Scan for the cell matching the given text and deliver its (X, Y) coordinate at center. 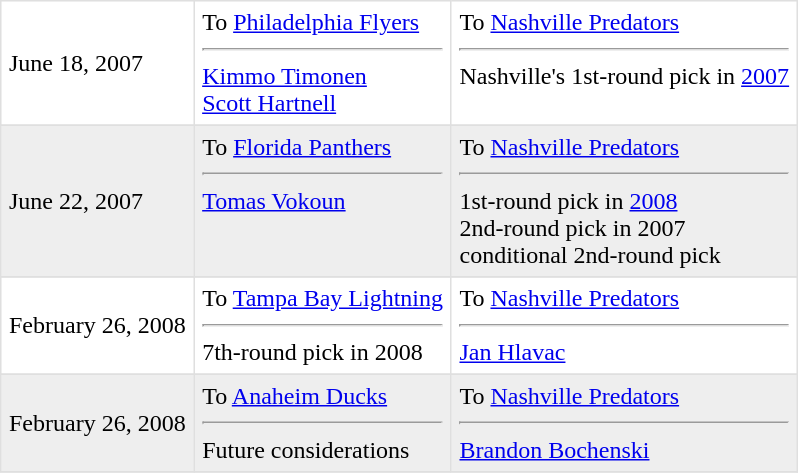
June 18, 2007 (98, 63)
June 22, 2007 (98, 201)
To Anaheim Ducks Future considerations (322, 423)
To Nashville Predators Brandon Bochenski (624, 423)
To Nashville Predators Nashville's 1st-round pick in 2007 (624, 63)
To Nashville Predators Jan Hlavac (624, 326)
To Nashville Predators 1st-round pick in 2008 2nd-round pick in 2007 conditional 2nd-round pick (624, 201)
To Florida Panthers Tomas Vokoun (322, 201)
To Tampa Bay Lightning 7th-round pick in 2008 (322, 326)
To Philadelphia Flyers Kimmo Timonen Scott Hartnell (322, 63)
